Detect which cell encompasses the target text, then output its (x, y) center coordinate. 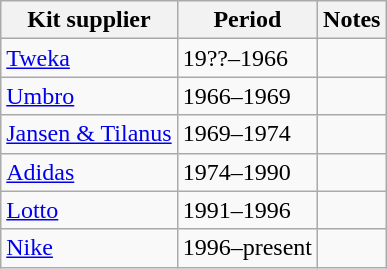
Nike (89, 248)
Adidas (89, 172)
Notes (352, 20)
Period (247, 20)
1974–1990 (247, 172)
Tweka (89, 58)
Jansen & Tilanus (89, 134)
1991–1996 (247, 210)
Lotto (89, 210)
Kit supplier (89, 20)
1996–present (247, 248)
Umbro (89, 96)
1966–1969 (247, 96)
19??–1966 (247, 58)
1969–1974 (247, 134)
